Output the (x, y) coordinate of the center of the cell containing the given text.  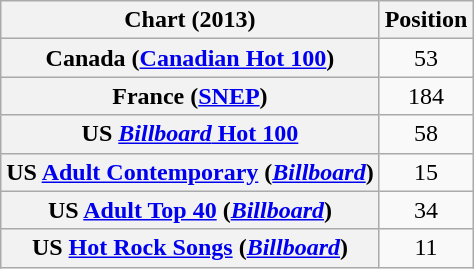
US Adult Contemporary (Billboard) (190, 172)
58 (426, 134)
184 (426, 96)
53 (426, 58)
Canada (Canadian Hot 100) (190, 58)
France (SNEP) (190, 96)
Chart (2013) (190, 20)
US Hot Rock Songs (Billboard) (190, 248)
11 (426, 248)
34 (426, 210)
US Adult Top 40 (Billboard) (190, 210)
US Billboard Hot 100 (190, 134)
15 (426, 172)
Position (426, 20)
